Determine the (x, y) coordinate at the center of the cell enclosing the given text.  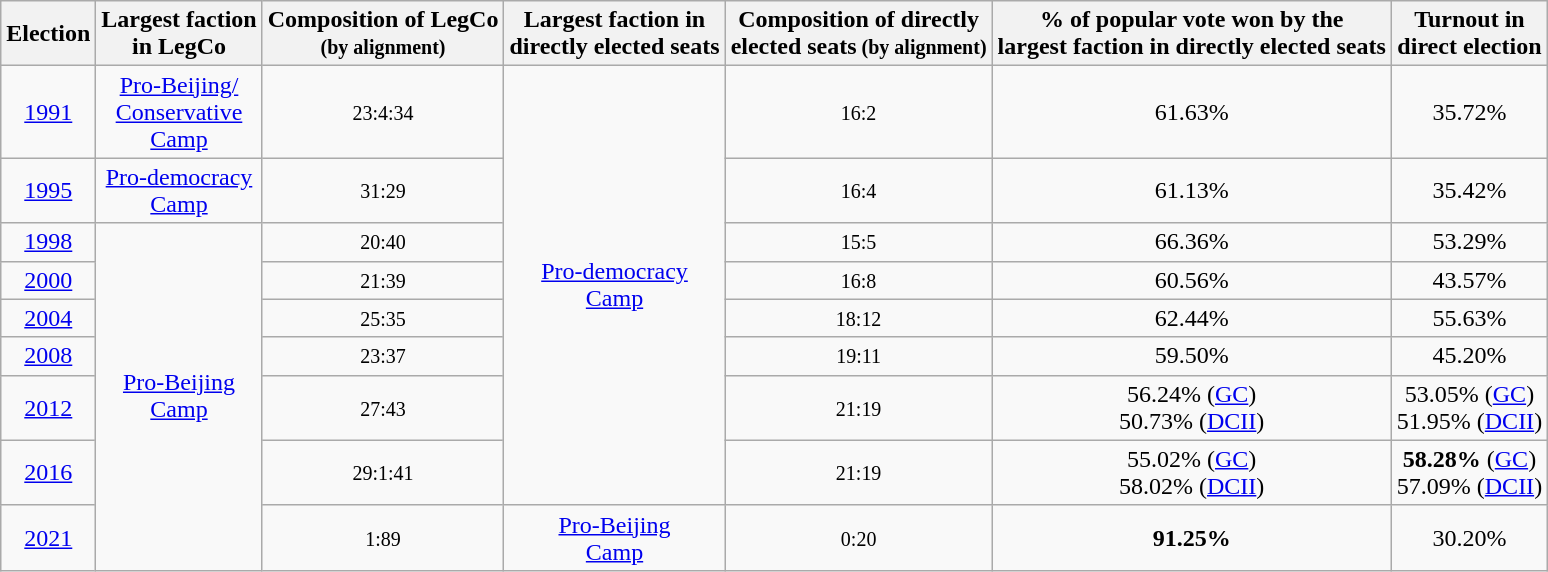
1995 (48, 190)
20:40 (383, 242)
Turnout in direct election (1469, 34)
2004 (48, 318)
1991 (48, 112)
15:5 (858, 242)
19:11 (858, 356)
27:43 (383, 408)
21:39 (383, 280)
Composition of LegCo(by alignment) (383, 34)
53.29% (1469, 242)
29:1:41 (383, 472)
35.72% (1469, 112)
2016 (48, 472)
Largest faction indirectly elected seats (614, 34)
25:35 (383, 318)
31:29 (383, 190)
2021 (48, 538)
23:37 (383, 356)
Pro-Beijing/Conservative Camp (179, 112)
43.57% (1469, 280)
91.25% (1192, 538)
% of popular vote won by the largest faction in directly elected seats (1192, 34)
2012 (48, 408)
16:8 (858, 280)
Largest factionin LegCo (179, 34)
1998 (48, 242)
1:89 (383, 538)
56.24% (GC) 50.73% (DCII) (1192, 408)
66.36% (1192, 242)
30.20% (1469, 538)
35.42% (1469, 190)
Composition of directly elected seats (by alignment) (858, 34)
45.20% (1469, 356)
55.02% (GC) 58.02% (DCII) (1192, 472)
23:4:34 (383, 112)
55.63% (1469, 318)
16:4 (858, 190)
58.28% (GC) 57.09% (DCII) (1469, 472)
53.05% (GC) 51.95% (DCII) (1469, 408)
61.13% (1192, 190)
2000 (48, 280)
60.56% (1192, 280)
2008 (48, 356)
62.44% (1192, 318)
61.63% (1192, 112)
18:12 (858, 318)
59.50% (1192, 356)
16:2 (858, 112)
Election (48, 34)
0:20 (858, 538)
